Return [x, y] of the center of cell containing provided text 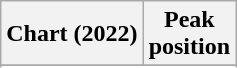
Peakposition [189, 34]
Chart (2022) [72, 34]
